From the cell containing the given text, extract its center point as [X, Y] coordinate. 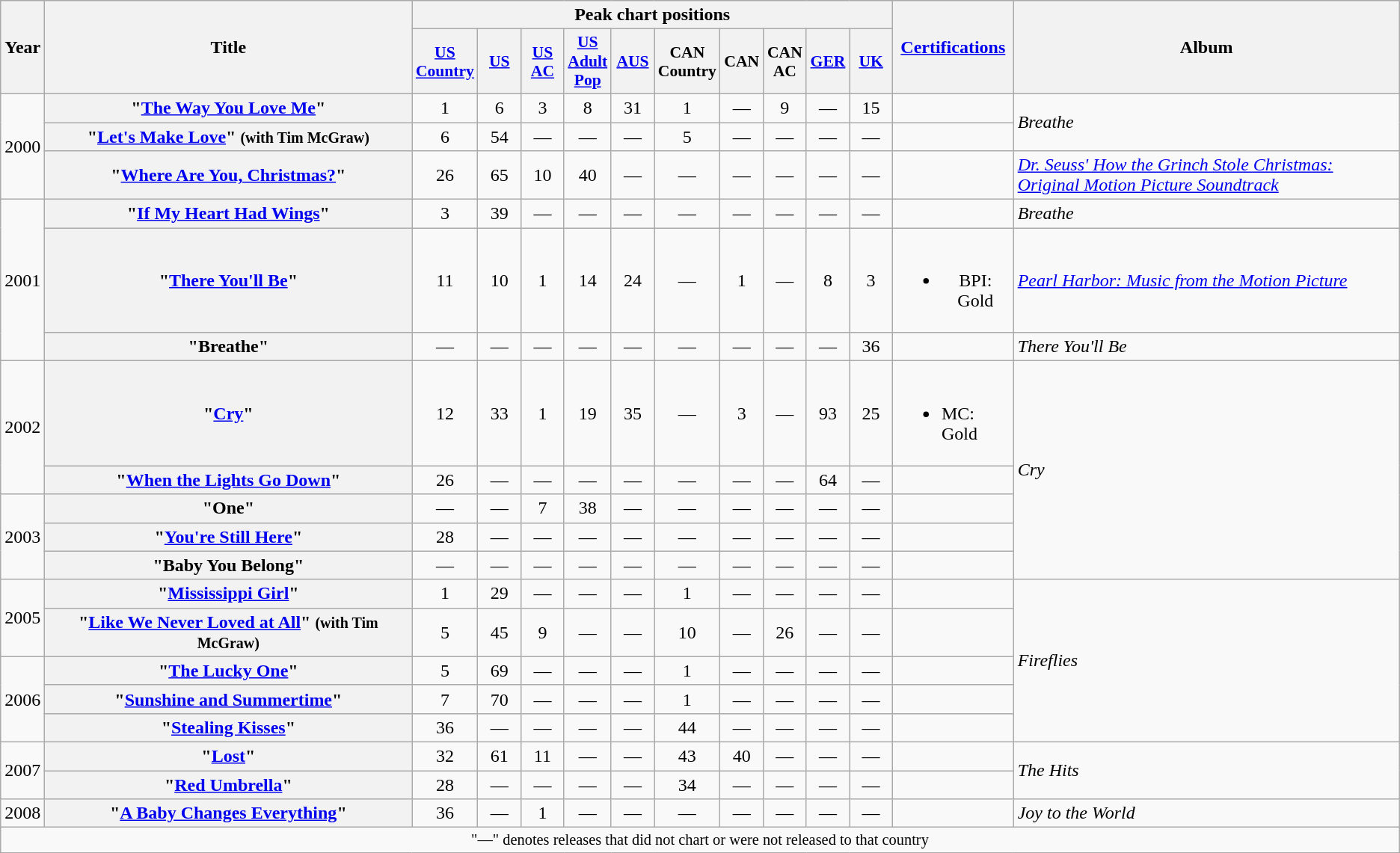
BPI: Gold [953, 280]
64 [828, 480]
29 [500, 594]
38 [588, 508]
35 [633, 413]
"The Lucky One" [229, 671]
2006 [22, 699]
15 [871, 108]
"One" [229, 508]
"Like We Never Loved at All" (with Tim McGraw) [229, 632]
"A Baby Changes Everything" [229, 813]
"You're Still Here" [229, 537]
Album [1206, 48]
43 [687, 756]
31 [633, 108]
34 [687, 784]
There You'll Be [1206, 347]
"Baby You Belong" [229, 565]
Dr. Seuss' How the Grinch Stole Christmas: Original Motion Picture Soundtrack [1206, 175]
2007 [22, 770]
2003 [22, 537]
Peak chart positions [652, 15]
61 [500, 756]
US AC [543, 61]
AUS [633, 61]
US [500, 61]
CAN [742, 61]
"—" denotes releases that did not chart or were not released to that country [700, 840]
19 [588, 413]
2008 [22, 813]
12 [445, 413]
Fireflies [1206, 661]
2000 [22, 147]
Year [22, 48]
"There You'll Be" [229, 280]
"Cry" [229, 413]
54 [500, 137]
"Lost" [229, 756]
Title [229, 48]
39 [500, 214]
Pearl Harbor: Music from the Motion Picture [1206, 280]
"Let's Make Love" (with Tim McGraw) [229, 137]
CAN AC [785, 61]
The Hits [1206, 770]
"Sunshine and Summertime" [229, 699]
2001 [22, 280]
25 [871, 413]
CAN Country [687, 61]
33 [500, 413]
"Red Umbrella" [229, 784]
"Breathe" [229, 347]
24 [633, 280]
"Where Are You, Christmas?" [229, 175]
GER [828, 61]
"When the Lights Go Down" [229, 480]
44 [687, 727]
"Mississippi Girl" [229, 594]
US Adult Pop [588, 61]
2002 [22, 428]
65 [500, 175]
MC: Gold [953, 413]
Joy to the World [1206, 813]
32 [445, 756]
"If My Heart Had Wings" [229, 214]
UK [871, 61]
2005 [22, 618]
70 [500, 699]
93 [828, 413]
45 [500, 632]
14 [588, 280]
"Stealing Kisses" [229, 727]
US Country [445, 61]
69 [500, 671]
Cry [1206, 470]
"The Way You Love Me" [229, 108]
Certifications [953, 48]
